Detect which cell encompasses the target text, then output its (x, y) center coordinate. 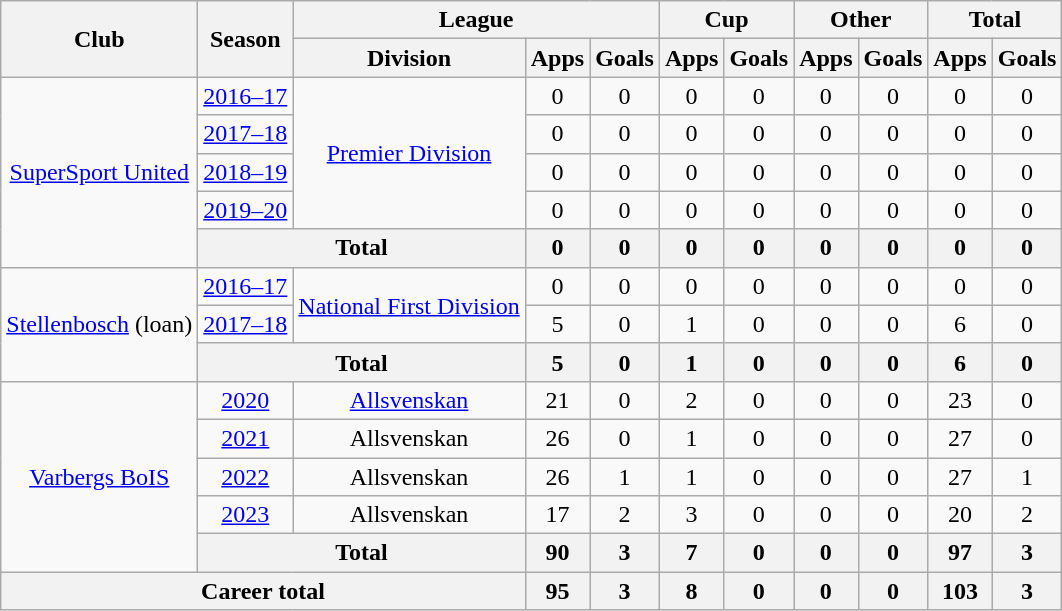
Division (409, 58)
League (476, 20)
8 (691, 591)
Season (246, 39)
20 (960, 515)
Other (861, 20)
2018–19 (246, 172)
21 (557, 400)
Stellenbosch (loan) (100, 324)
95 (557, 591)
90 (557, 553)
2023 (246, 515)
Cup (726, 20)
7 (691, 553)
2020 (246, 400)
SuperSport United (100, 172)
23 (960, 400)
Career total (263, 591)
Varbergs BoIS (100, 476)
103 (960, 591)
Premier Division (409, 153)
National First Division (409, 305)
2019–20 (246, 210)
17 (557, 515)
2021 (246, 438)
2022 (246, 477)
Club (100, 39)
97 (960, 553)
